Detect which cell encompasses the target text, then output its (X, Y) center coordinate. 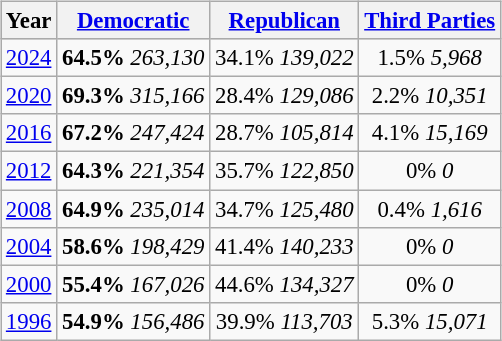
2.2% 10,351 (430, 96)
28.4% 129,086 (284, 96)
64.5% 263,130 (134, 58)
2012 (29, 171)
2020 (29, 96)
67.2% 247,424 (134, 133)
2024 (29, 58)
58.6% 198,429 (134, 246)
34.7% 125,480 (284, 209)
41.4% 140,233 (284, 246)
1.5% 5,968 (430, 58)
2004 (29, 246)
2016 (29, 133)
44.6% 134,327 (284, 284)
Republican (284, 21)
0.4% 1,616 (430, 209)
5.3% 15,071 (430, 321)
Year (29, 21)
34.1% 139,022 (284, 58)
1996 (29, 321)
Third Parties (430, 21)
39.9% 113,703 (284, 321)
64.9% 235,014 (134, 209)
35.7% 122,850 (284, 171)
28.7% 105,814 (284, 133)
2008 (29, 209)
2000 (29, 284)
64.3% 221,354 (134, 171)
54.9% 156,486 (134, 321)
69.3% 315,166 (134, 96)
4.1% 15,169 (430, 133)
55.4% 167,026 (134, 284)
Democratic (134, 21)
